Detect which cell encompasses the target text, then output its [x, y] center coordinate. 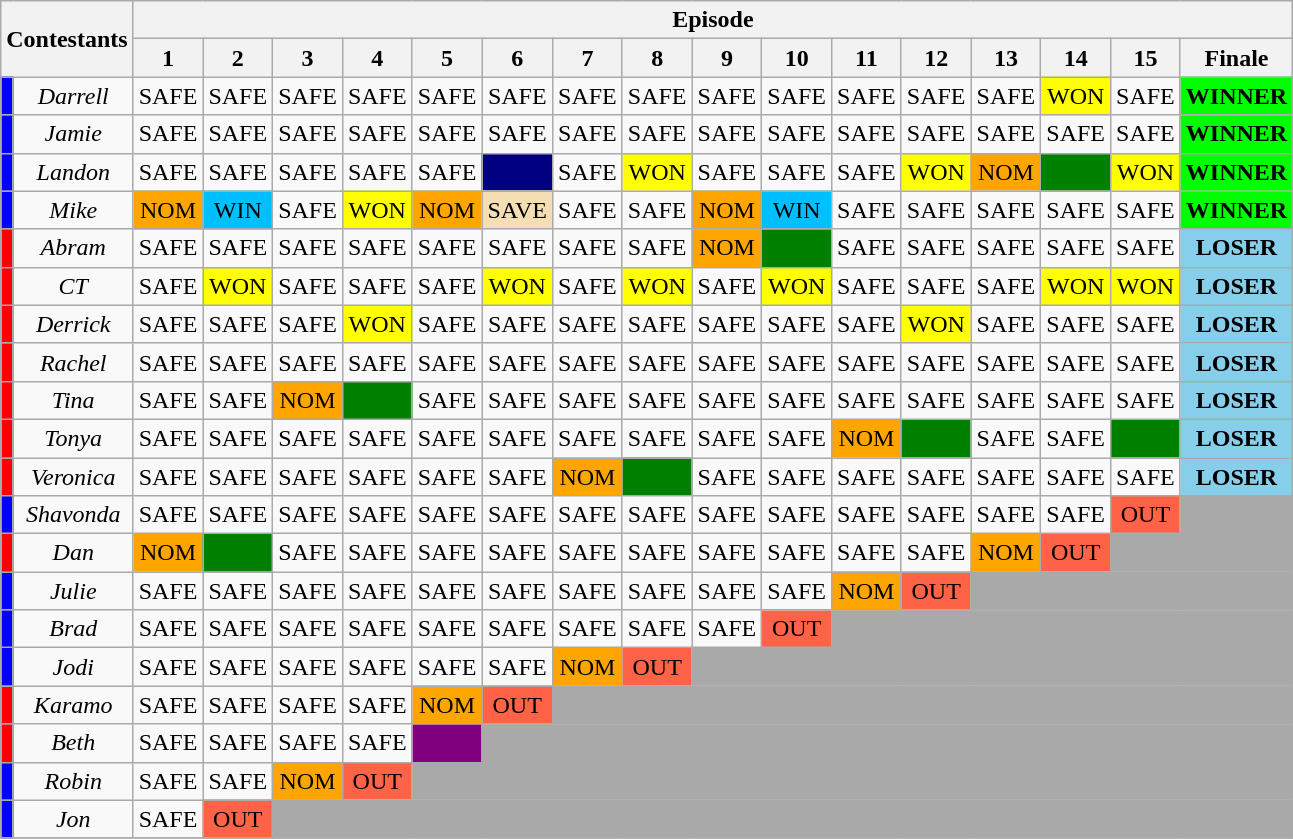
1 [168, 58]
Jon [73, 819]
Beth [73, 743]
Jodi [73, 667]
5 [447, 58]
Rachel [73, 362]
Brad [73, 629]
Shavonda [73, 515]
Landon [73, 172]
Derrick [73, 324]
6 [518, 58]
4 [377, 58]
Finale [1236, 58]
Tina [73, 400]
9 [727, 58]
Dan [73, 553]
3 [308, 58]
Veronica [73, 477]
13 [1006, 58]
Darrell [73, 96]
Robin [73, 781]
Karamo [73, 705]
2 [238, 58]
Episode [713, 20]
Jamie [73, 134]
Tonya [73, 438]
12 [936, 58]
15 [1146, 58]
SAVE [518, 210]
Abram [73, 248]
CT [73, 286]
7 [588, 58]
11 [867, 58]
Julie [73, 591]
Mike [73, 210]
10 [797, 58]
Contestants [67, 39]
8 [657, 58]
14 [1076, 58]
